Find where the given text appears and provide that cell's center as (x, y) coordinate. 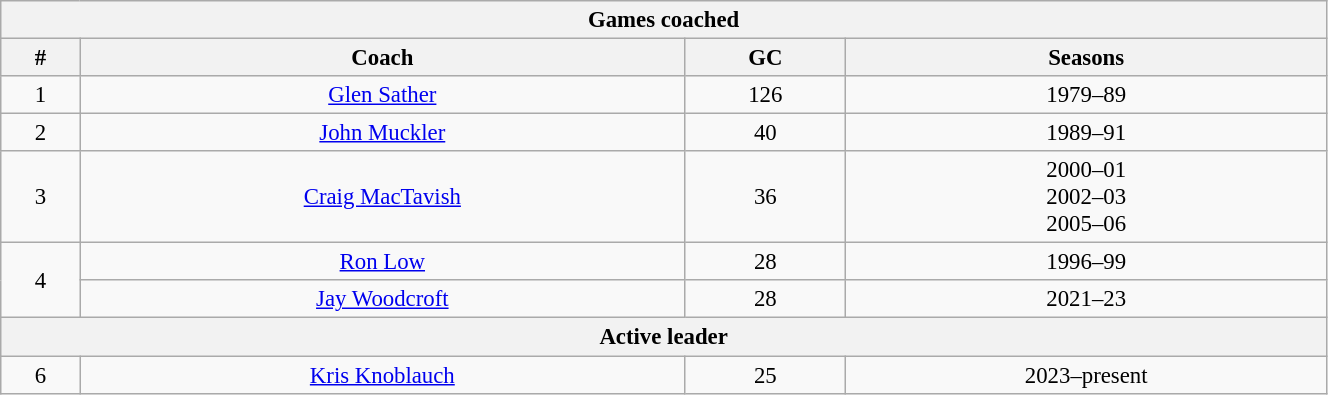
John Muckler (382, 133)
Kris Knoblauch (382, 375)
3 (40, 197)
Coach (382, 58)
Games coached (664, 20)
GC (766, 58)
1989–91 (1086, 133)
6 (40, 375)
40 (766, 133)
126 (766, 95)
# (40, 58)
1979–89 (1086, 95)
25 (766, 375)
1996–99 (1086, 262)
Active leader (664, 337)
4 (40, 280)
2023–present (1086, 375)
36 (766, 197)
Craig MacTavish (382, 197)
2000–012002–032005–06 (1086, 197)
Seasons (1086, 58)
1 (40, 95)
Jay Woodcroft (382, 299)
2021–23 (1086, 299)
2 (40, 133)
Ron Low (382, 262)
Glen Sather (382, 95)
